Output the [X, Y] coordinate of the center of the cell containing the given text.  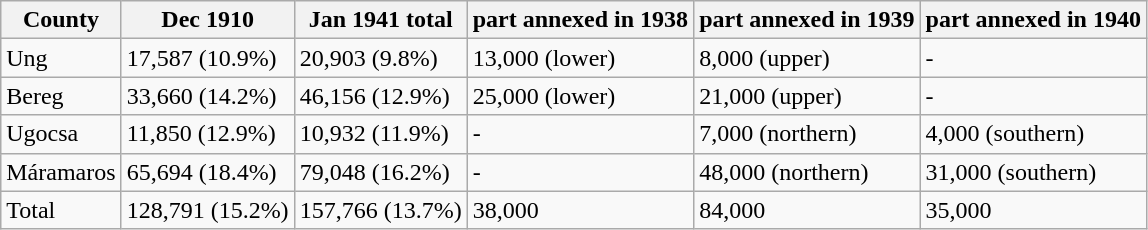
35,000 [1033, 210]
County [61, 20]
20,903 (9.8%) [380, 58]
128,791 (15.2%) [208, 210]
25,000 (lower) [580, 96]
8,000 (upper) [807, 58]
10,932 (11.9%) [380, 134]
part annexed in 1940 [1033, 20]
38,000 [580, 210]
13,000 (lower) [580, 58]
Jan 1941 total [380, 20]
Máramaros [61, 172]
part annexed in 1939 [807, 20]
Bereg [61, 96]
Ugocsa [61, 134]
part annexed in 1938 [580, 20]
17,587 (10.9%) [208, 58]
48,000 (northern) [807, 172]
157,766 (13.7%) [380, 210]
Dec 1910 [208, 20]
7,000 (northern) [807, 134]
65,694 (18.4%) [208, 172]
46,156 (12.9%) [380, 96]
33,660 (14.2%) [208, 96]
Ung [61, 58]
11,850 (12.9%) [208, 134]
84,000 [807, 210]
79,048 (16.2%) [380, 172]
Total [61, 210]
4,000 (southern) [1033, 134]
21,000 (upper) [807, 96]
31,000 (southern) [1033, 172]
